Identify which cell holds the provided text, then report its [X, Y] central coordinate. 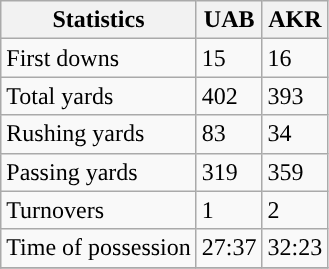
First downs [99, 58]
2 [295, 210]
27:37 [229, 248]
402 [229, 96]
1 [229, 210]
16 [295, 58]
15 [229, 58]
83 [229, 134]
Rushing yards [99, 134]
Time of possession [99, 248]
Turnovers [99, 210]
Statistics [99, 20]
32:23 [295, 248]
393 [295, 96]
319 [229, 172]
34 [295, 134]
Total yards [99, 96]
Passing yards [99, 172]
359 [295, 172]
UAB [229, 20]
AKR [295, 20]
